Return the (x, y) coordinate for the center point of the cell that contains the specified text.  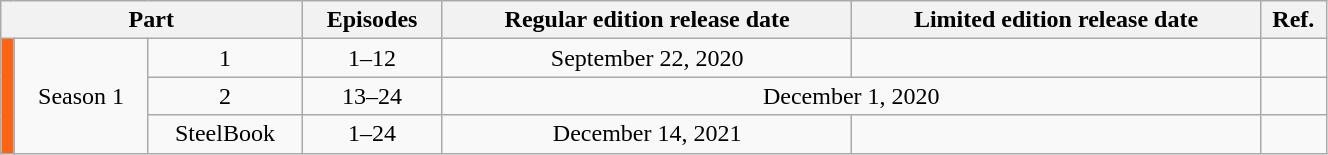
1–12 (372, 58)
SteelBook (225, 134)
2 (225, 96)
Regular edition release date (646, 20)
Season 1 (81, 96)
December 1, 2020 (851, 96)
Limited edition release date (1056, 20)
Part (152, 20)
September 22, 2020 (646, 58)
1 (225, 58)
13–24 (372, 96)
1–24 (372, 134)
Ref. (1293, 20)
December 14, 2021 (646, 134)
Episodes (372, 20)
